Identify which cell holds the provided text, then report its [x, y] central coordinate. 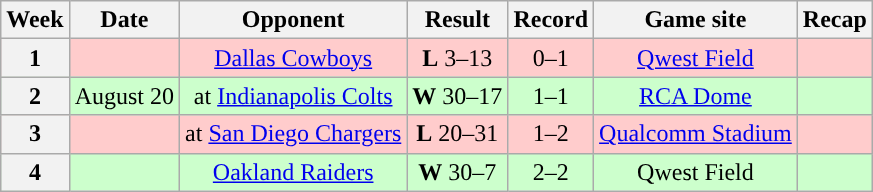
L 3–13 [458, 58]
W 30–7 [458, 172]
Recap [834, 20]
1 [35, 58]
Record [551, 20]
2 [35, 96]
Date [124, 20]
at San Diego Chargers [294, 134]
Oakland Raiders [294, 172]
Opponent [294, 20]
Result [458, 20]
Game site [696, 20]
4 [35, 172]
3 [35, 134]
W 30–17 [458, 96]
Qualcomm Stadium [696, 134]
1–1 [551, 96]
1–2 [551, 134]
2–2 [551, 172]
Dallas Cowboys [294, 58]
L 20–31 [458, 134]
RCA Dome [696, 96]
at Indianapolis Colts [294, 96]
0–1 [551, 58]
August 20 [124, 96]
Week [35, 20]
